Identify which cell holds the provided text, then report its (X, Y) central coordinate. 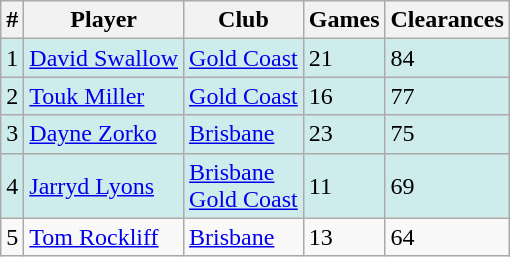
11 (344, 186)
# (12, 20)
21 (344, 58)
Player (104, 20)
3 (12, 134)
77 (447, 96)
BrisbaneGold Coast (244, 186)
Club (244, 20)
Tom Rockliff (104, 237)
4 (12, 186)
Clearances (447, 20)
Touk Miller (104, 96)
84 (447, 58)
23 (344, 134)
16 (344, 96)
13 (344, 237)
5 (12, 237)
2 (12, 96)
Dayne Zorko (104, 134)
75 (447, 134)
69 (447, 186)
David Swallow (104, 58)
1 (12, 58)
Games (344, 20)
Jarryd Lyons (104, 186)
64 (447, 237)
